Find where the given text appears and provide that cell's center as [x, y] coordinate. 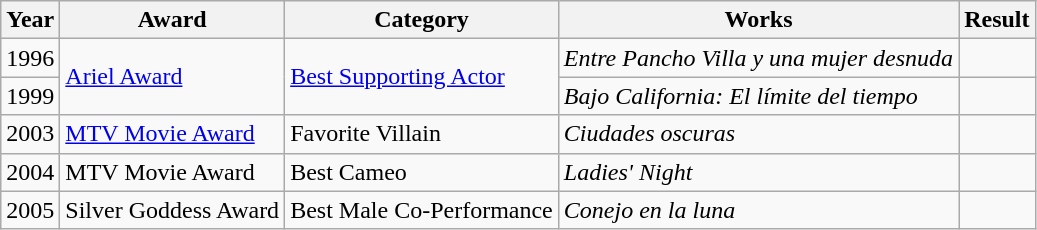
Ciudades oscuras [758, 134]
Award [172, 20]
Ariel Award [172, 77]
2003 [30, 134]
Best Supporting Actor [422, 77]
Best Male Co-Performance [422, 210]
Ladies' Night [758, 172]
Result [997, 20]
2004 [30, 172]
2005 [30, 210]
Bajo California: El límite del tiempo [758, 96]
Favorite Villain [422, 134]
Entre Pancho Villa y una mujer desnuda [758, 58]
Category [422, 20]
1996 [30, 58]
Best Cameo [422, 172]
1999 [30, 96]
Works [758, 20]
Year [30, 20]
Conejo en la luna [758, 210]
Silver Goddess Award [172, 210]
